Find where the given text appears and provide that cell's center as (x, y) coordinate. 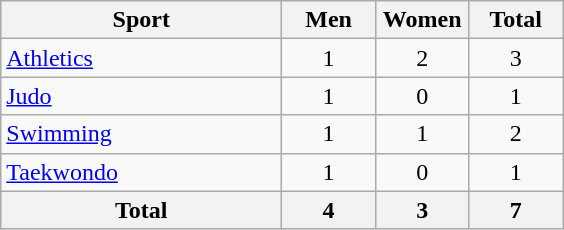
4 (329, 210)
Women (422, 20)
Sport (142, 20)
Judo (142, 96)
Swimming (142, 134)
Men (329, 20)
Athletics (142, 58)
Taekwondo (142, 172)
7 (516, 210)
